Provide the [X, Y] coordinate of the cell's center where the given text is located.  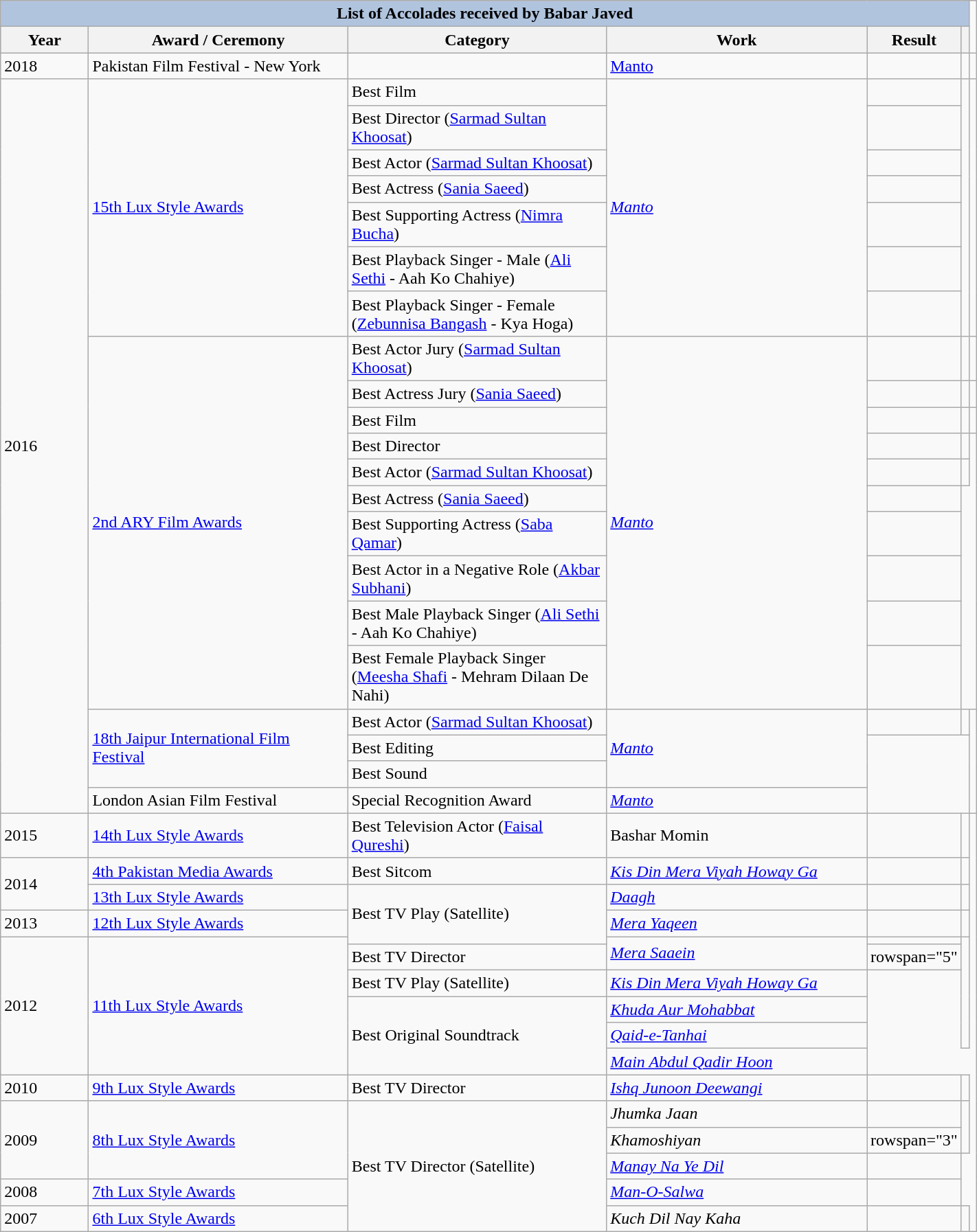
2012 [45, 1005]
Best Playback Singer - Female (Zebunnisa Bangash - Kya Hoga) [477, 313]
13th Lux Style Awards [218, 897]
Result [914, 40]
Main Abdul Qadir Hoon [737, 1062]
List of Accolades received by Babar Javed [485, 14]
Best Television Actor (Faisal Qureshi) [477, 835]
Year [45, 40]
Best Original Soundtrack [477, 1036]
rowspan="3" [914, 1140]
Best Editing [477, 748]
7th Lux Style Awards [218, 1192]
Mera Saaein [737, 953]
8th Lux Style Awards [218, 1140]
15th Lux Style Awards [218, 207]
2009 [45, 1140]
Ishq Junoon Deewangi [737, 1088]
12th Lux Style Awards [218, 923]
2014 [45, 884]
2008 [45, 1192]
2013 [45, 923]
2010 [45, 1088]
Khuda Aur Mohabbat [737, 1009]
2016 [45, 446]
Qaid-e-Tanhai [737, 1036]
London Asian Film Festival [218, 800]
Best Actress Jury (Sania Saeed) [477, 393]
9th Lux Style Awards [218, 1088]
Bashar Momin [737, 835]
Best Supporting Actress (Nimra Bucha) [477, 224]
Best Director [477, 446]
Best Male Playback Singer (Ali Sethi - Aah Ko Chahiye) [477, 624]
2nd ARY Film Awards [218, 522]
Kuch Dil Nay Kaha [737, 1218]
Best Playback Singer - Male (Ali Sethi - Aah Ko Chahiye) [477, 269]
Award / Ceremony [218, 40]
Best Sitcom [477, 871]
4th Pakistan Media Awards [218, 871]
2015 [45, 835]
Best Sound [477, 774]
Best Actor Jury (Sarmad Sultan Khoosat) [477, 358]
6th Lux Style Awards [218, 1218]
rowspan="5" [914, 957]
Khamoshiyan [737, 1140]
2007 [45, 1218]
Best Supporting Actress (Saba Qamar) [477, 534]
Man-O-Salwa [737, 1192]
2018 [45, 66]
11th Lux Style Awards [218, 1005]
Special Recognition Award [477, 800]
Best Actor in a Negative Role (Akbar Subhani) [477, 578]
Jhumka Jaan [737, 1114]
Best Director (Sarmad Sultan Khoosat) [477, 128]
Category [477, 40]
14th Lux Style Awards [218, 835]
Best Female Playback Singer(Meesha Shafi - Mehram Dilaan De Nahi) [477, 677]
Daagh [737, 897]
Best TV Director (Satellite) [477, 1166]
Work [737, 40]
Mera Yaqeen [737, 923]
18th Jaipur International Film Festival [218, 748]
Pakistan Film Festival - New York [218, 66]
Manay Na Ye Dil [737, 1166]
